Determine the [X, Y] coordinate at the center of the cell enclosing the given text.  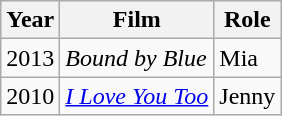
I Love You Too [137, 96]
Mia [248, 58]
Role [248, 20]
Bound by Blue [137, 58]
2010 [30, 96]
Film [137, 20]
Year [30, 20]
Jenny [248, 96]
2013 [30, 58]
